Capture the cell that displays the provided text and extract its [X, Y] central coordinate. 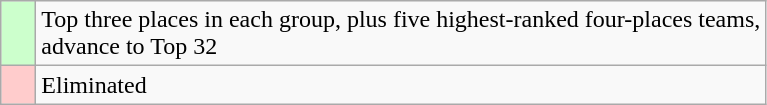
Eliminated [401, 85]
Top three places in each group, plus five highest-ranked four-places teams,advance to Top 32 [401, 34]
